Search for the cell housing the specified text and yield its (x, y) center coordinate. 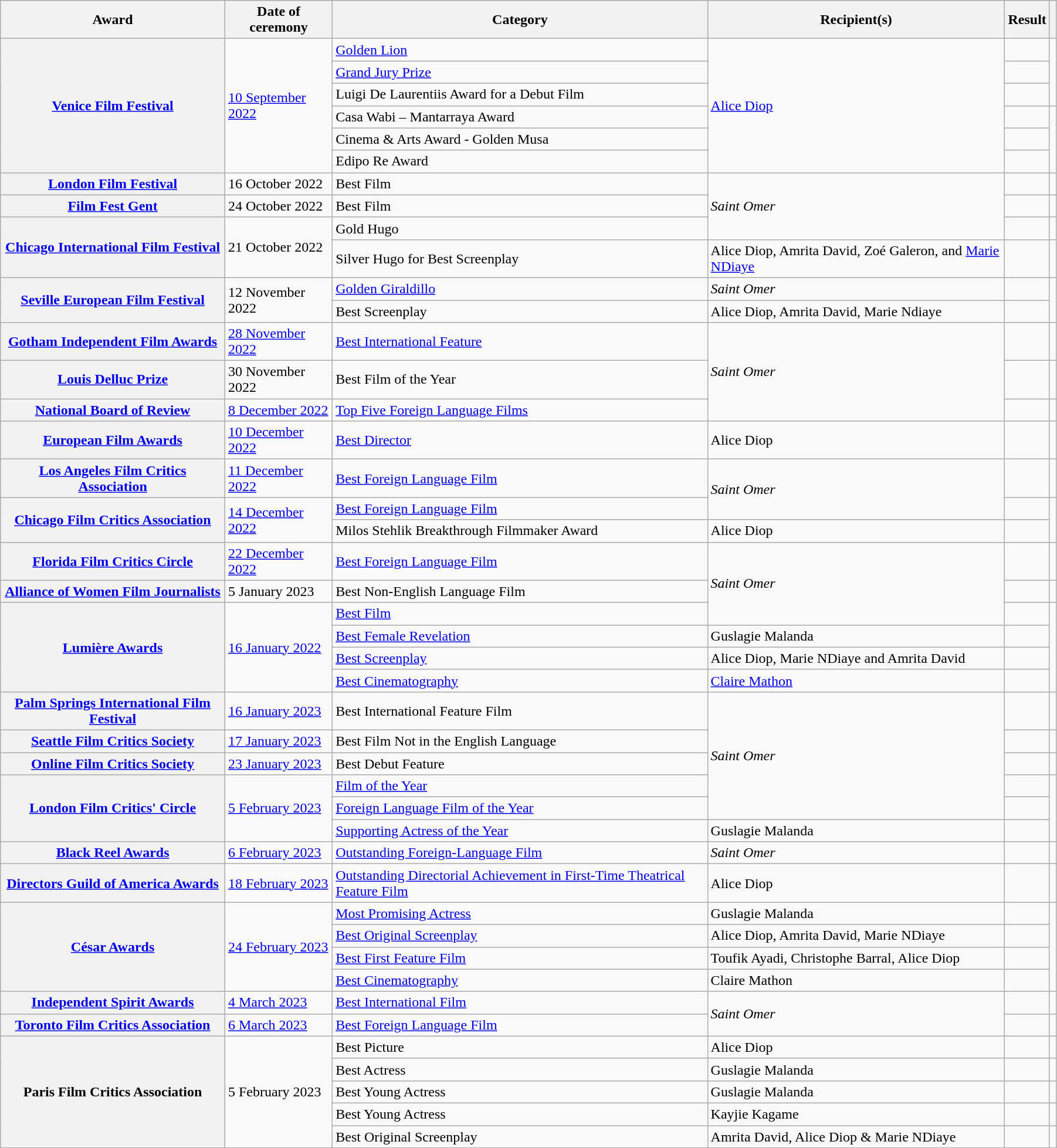
10 September 2022 (278, 106)
Category (520, 20)
Most Promising Actress (520, 913)
Date of ceremony (278, 20)
Best Film Not in the English Language (520, 741)
12 November 2022 (278, 300)
16 January 2022 (278, 647)
Best Female Revelation (520, 636)
Louis Delluc Prize (113, 380)
Best Picture (520, 1047)
Best Non-English Language Film (520, 591)
Best Actress (520, 1069)
Palm Springs International Film Festival (113, 711)
24 October 2022 (278, 206)
Result (1027, 20)
Golden Lion (520, 50)
16 October 2022 (278, 184)
Alice Diop, Amrita David, Zoé Galeron, and Marie NDiaye (856, 258)
National Board of Review (113, 410)
Cinema & Arts Award - Golden Musa (520, 139)
Edipo Re Award (520, 161)
Grand Jury Prize (520, 72)
5 January 2023 (278, 591)
Silver Hugo for Best Screenplay (520, 258)
London Film Festival (113, 184)
Alliance of Women Film Journalists (113, 591)
Venice Film Festival (113, 106)
César Awards (113, 947)
10 December 2022 (278, 440)
Best International Feature Film (520, 711)
23 January 2023 (278, 763)
Award (113, 20)
Kayjie Kagame (856, 1114)
14 December 2022 (278, 520)
Film of the Year (520, 786)
4 March 2023 (278, 1003)
Best Director (520, 440)
Golden Giraldillo (520, 289)
Best Debut Feature (520, 763)
Los Angeles Film Critics Association (113, 479)
Best Film of the Year (520, 380)
Toronto Film Critics Association (113, 1025)
Online Film Critics Society (113, 763)
Supporting Actress of the Year (520, 831)
London Film Critics' Circle (113, 808)
Best First Feature Film (520, 958)
Film Fest Gent (113, 206)
Chicago Film Critics Association (113, 520)
24 February 2023 (278, 947)
22 December 2022 (278, 561)
Outstanding Foreign-Language Film (520, 853)
Gold Hugo (520, 228)
Milos Stehlik Breakthrough Filmmaker Award (520, 531)
Alice Diop, Marie NDiaye and Amrita David (856, 658)
Lumière Awards (113, 647)
Luigi De Laurentiis Award for a Debut Film (520, 94)
Chicago International Film Festival (113, 248)
30 November 2022 (278, 380)
Alice Diop, Amrita David, Marie NDiaye (856, 936)
Black Reel Awards (113, 853)
6 March 2023 (278, 1025)
Paris Film Critics Association (113, 1092)
Alice Diop, Amrita David, Marie Ndiaye (856, 311)
Gotham Independent Film Awards (113, 341)
17 January 2023 (278, 741)
18 February 2023 (278, 883)
6 February 2023 (278, 853)
Outstanding Directorial Achievement in First-Time Theatrical Feature Film (520, 883)
Foreign Language Film of the Year (520, 808)
21 October 2022 (278, 248)
Independent Spirit Awards (113, 1003)
Seville European Film Festival (113, 300)
Amrita David, Alice Diop & Marie NDiaye (856, 1136)
16 January 2023 (278, 711)
Best International Feature (520, 341)
8 December 2022 (278, 410)
Best International Film (520, 1003)
Florida Film Critics Circle (113, 561)
Casa Wabi – Mantarraya Award (520, 117)
Seattle Film Critics Society (113, 741)
European Film Awards (113, 440)
Top Five Foreign Language Films (520, 410)
Directors Guild of America Awards (113, 883)
28 November 2022 (278, 341)
Recipient(s) (856, 20)
Toufik Ayadi, Christophe Barral, Alice Diop (856, 958)
11 December 2022 (278, 479)
